Scan for the cell matching the given text and deliver its [x, y] coordinate at center. 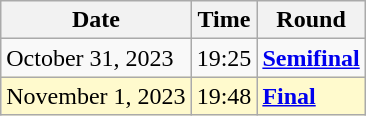
Date [96, 20]
19:25 [224, 58]
Time [224, 20]
October 31, 2023 [96, 58]
November 1, 2023 [96, 96]
19:48 [224, 96]
Semifinal [311, 58]
Final [311, 96]
Round [311, 20]
